Search for the cell housing the specified text and yield its (x, y) center coordinate. 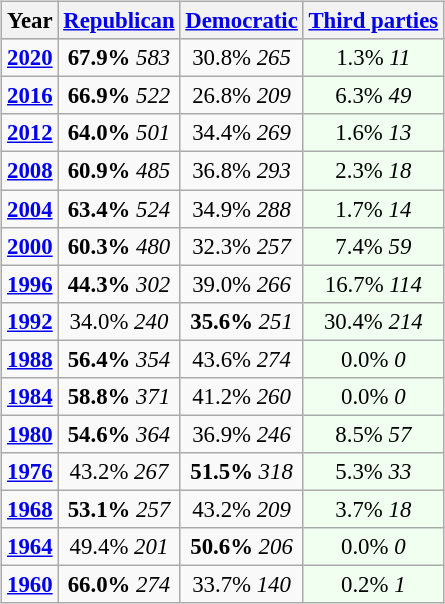
1964 (30, 547)
1984 (30, 396)
Third parties (373, 21)
1960 (30, 584)
32.3% 257 (242, 246)
54.6% 364 (119, 434)
2016 (30, 96)
1.3% 11 (373, 58)
1992 (30, 321)
2008 (30, 171)
1.6% 13 (373, 133)
16.7% 114 (373, 284)
44.3% 302 (119, 284)
56.4% 354 (119, 359)
67.9% 583 (119, 58)
3.7% 18 (373, 509)
60.9% 485 (119, 171)
36.9% 246 (242, 434)
1988 (30, 359)
1996 (30, 284)
30.8% 265 (242, 58)
2004 (30, 209)
43.2% 267 (119, 472)
63.4% 524 (119, 209)
1976 (30, 472)
7.4% 59 (373, 246)
5.3% 33 (373, 472)
2.3% 18 (373, 171)
1.7% 14 (373, 209)
43.6% 274 (242, 359)
49.4% 201 (119, 547)
30.4% 214 (373, 321)
34.0% 240 (119, 321)
2000 (30, 246)
36.8% 293 (242, 171)
58.8% 371 (119, 396)
34.9% 288 (242, 209)
0.2% 1 (373, 584)
33.7% 140 (242, 584)
2012 (30, 133)
1968 (30, 509)
50.6% 206 (242, 547)
64.0% 501 (119, 133)
6.3% 49 (373, 96)
43.2% 209 (242, 509)
Democratic (242, 21)
34.4% 269 (242, 133)
26.8% 209 (242, 96)
66.0% 274 (119, 584)
35.6% 251 (242, 321)
Republican (119, 21)
51.5% 318 (242, 472)
53.1% 257 (119, 509)
1980 (30, 434)
66.9% 522 (119, 96)
60.3% 480 (119, 246)
Year (30, 21)
8.5% 57 (373, 434)
2020 (30, 58)
41.2% 260 (242, 396)
39.0% 266 (242, 284)
